Detect which cell encompasses the target text, then output its (X, Y) center coordinate. 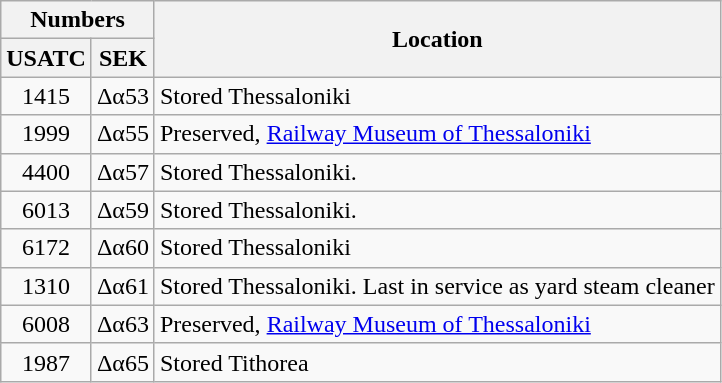
6008 (46, 324)
6172 (46, 248)
Δα60 (122, 248)
1999 (46, 134)
1310 (46, 286)
Δα65 (122, 362)
6013 (46, 210)
Δα57 (122, 172)
1987 (46, 362)
SEK (122, 58)
USATC (46, 58)
Δα59 (122, 210)
Stored Thessaloniki. Last in service as yard steam cleaner (437, 286)
Δα53 (122, 96)
Δα55 (122, 134)
Stored Tithorea (437, 362)
1415 (46, 96)
Location (437, 39)
4400 (46, 172)
Δα63 (122, 324)
Numbers (78, 20)
Δα61 (122, 286)
